For the text-containing cell, return its midpoint in (X, Y) coordinate format. 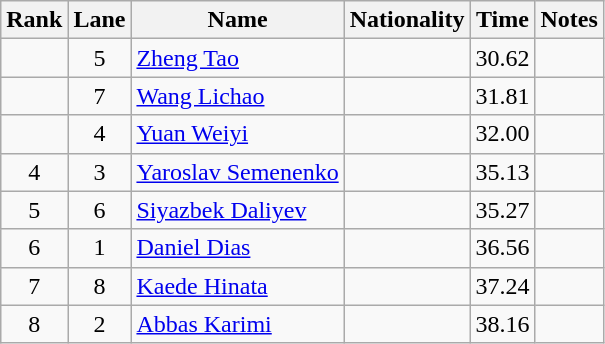
Notes (569, 20)
30.62 (502, 58)
31.81 (502, 96)
Wang Lichao (238, 96)
Time (502, 20)
Lane (100, 20)
Yuan Weiyi (238, 134)
32.00 (502, 134)
Abbas Karimi (238, 324)
Kaede Hinata (238, 286)
Daniel Dias (238, 248)
35.13 (502, 172)
Zheng Tao (238, 58)
3 (100, 172)
Nationality (407, 20)
35.27 (502, 210)
38.16 (502, 324)
Yaroslav Semenenko (238, 172)
2 (100, 324)
Siyazbek Daliyev (238, 210)
36.56 (502, 248)
Name (238, 20)
Rank (34, 20)
37.24 (502, 286)
1 (100, 248)
